Pinpoint the cell where the given text exists, returning its (x, y) midpoint coordinate. 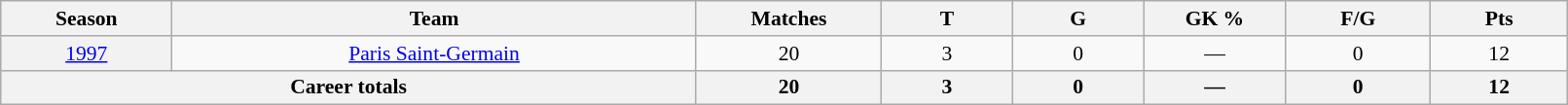
Career totals (348, 87)
Pts (1499, 18)
GK % (1215, 18)
1997 (87, 53)
Matches (788, 18)
Paris Saint-Germain (434, 53)
Season (87, 18)
Team (434, 18)
F/G (1358, 18)
T (948, 18)
G (1078, 18)
